Determine the [x, y] coordinate at the center of the cell enclosing the given text.  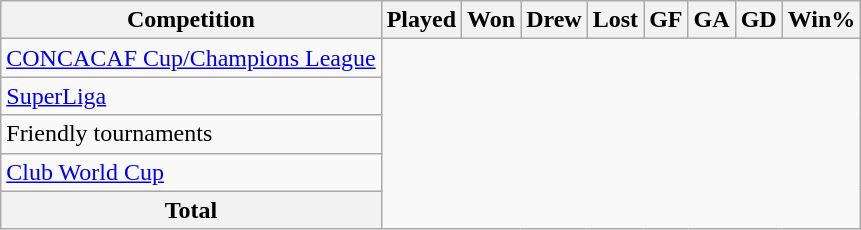
GA [712, 20]
GF [666, 20]
Competition [191, 20]
Played [421, 20]
Drew [554, 20]
Friendly tournaments [191, 134]
Club World Cup [191, 172]
Lost [615, 20]
Total [191, 210]
Won [492, 20]
SuperLiga [191, 96]
Win% [822, 20]
GD [758, 20]
CONCACAF Cup/Champions League [191, 58]
